Output the [X, Y] coordinate of the center of the cell containing the given text.  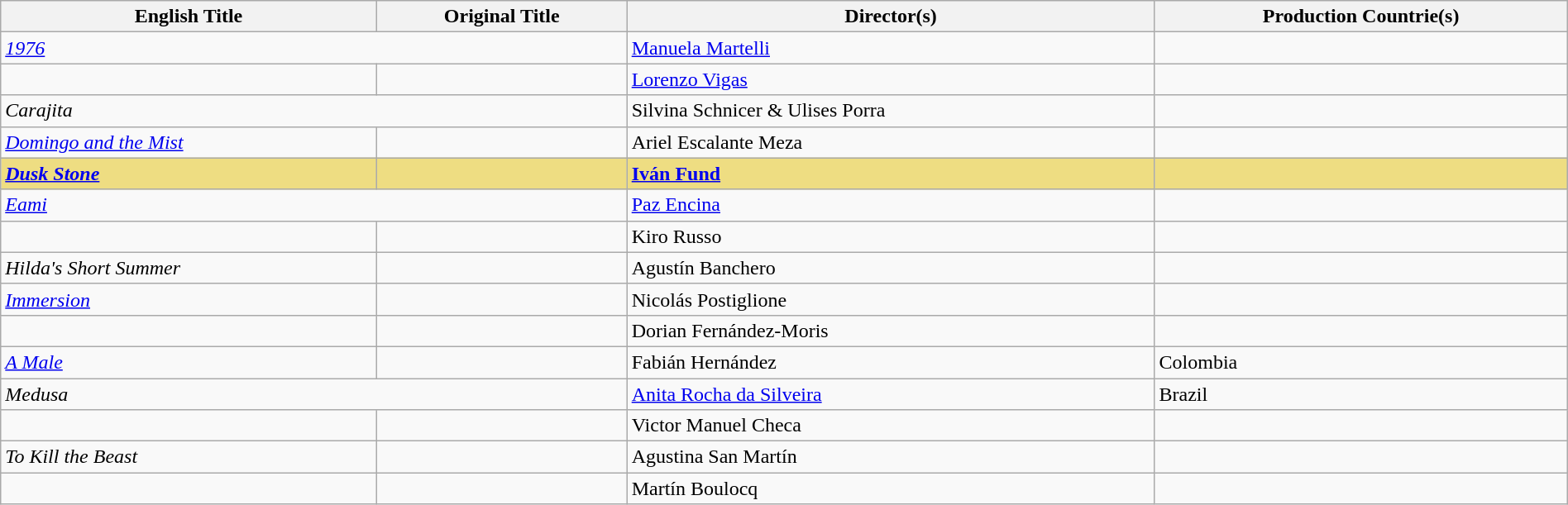
Manuela Martelli [891, 48]
Production Countrie(s) [1361, 17]
Medusa [314, 394]
Ariel Escalante Meza [891, 142]
English Title [189, 17]
Paz Encina [891, 205]
Fabián Hernández [891, 362]
Anita Rocha da Silveira [891, 394]
Agustín Banchero [891, 268]
Nicolás Postiglione [891, 299]
1976 [314, 48]
Iván Fund [891, 174]
A Male [189, 362]
Director(s) [891, 17]
Dusk Stone [189, 174]
Kiro Russo [891, 236]
To Kill the Beast [189, 457]
Domingo and the Mist [189, 142]
Brazil [1361, 394]
Eami [314, 205]
Silvina Schnicer & Ulises Porra [891, 111]
Agustina San Martín [891, 457]
Hilda's Short Summer [189, 268]
Dorian Fernández-Moris [891, 331]
Martín Boulocq [891, 488]
Immersion [189, 299]
Lorenzo Vigas [891, 79]
Colombia [1361, 362]
Carajita [314, 111]
Original Title [501, 17]
Victor Manuel Checa [891, 426]
